Identify which cell holds the provided text, then report its [X, Y] central coordinate. 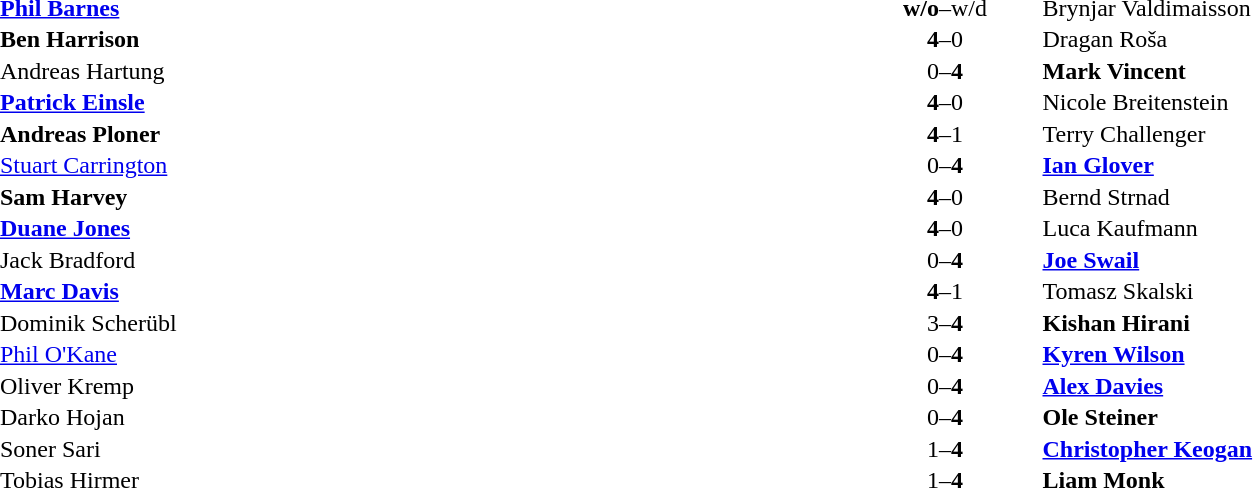
3–4 [944, 323]
1–4 [944, 449]
